Detect which cell encompasses the target text, then output its [X, Y] center coordinate. 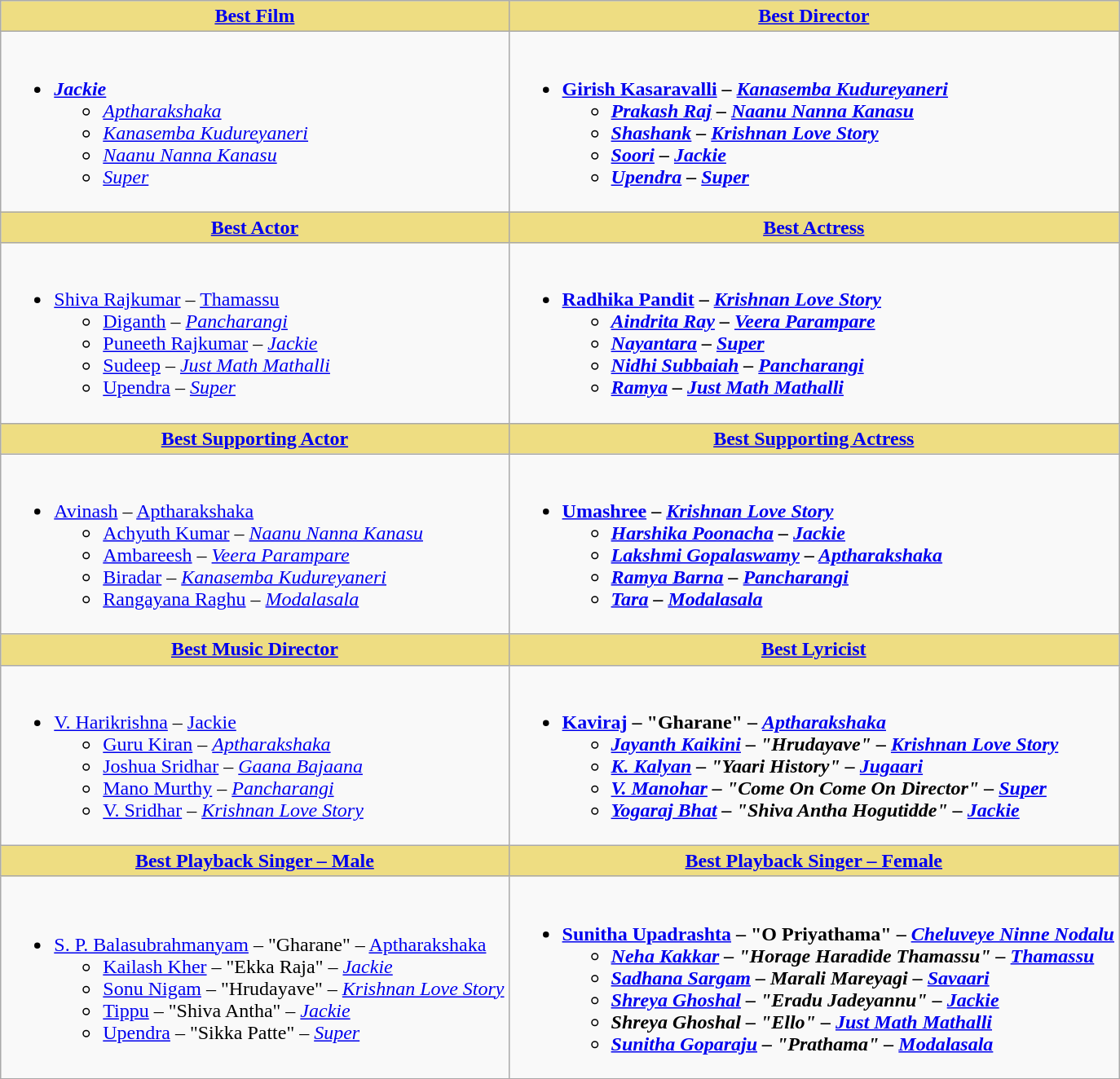
JackieAptharakshakaKanasemba KudureyaneriNaanu Nanna KanasuSuper [254, 122]
Best Supporting Actor [254, 438]
Shiva Rajkumar – ThamassuDiganth – PancharangiPuneeth Rajkumar – JackieSudeep – Just Math MathalliUpendra – Super [254, 333]
Best Director [814, 16]
Best Playback Singer – Female [814, 861]
Best Music Director [254, 650]
Best Film [254, 16]
Best Actress [814, 227]
Best Actor [254, 227]
Best Supporting Actress [814, 438]
Umashree – Krishnan Love StoryHarshika Poonacha – JackieLakshmi Gopalaswamy – AptharakshakaRamya Barna – PancharangiTara – Modalasala [814, 544]
Best Playback Singer – Male [254, 861]
V. Harikrishna – JackieGuru Kiran – AptharakshakaJoshua Sridhar – Gaana BajaanaMano Murthy – PancharangiV. Sridhar – Krishnan Love Story [254, 755]
Radhika Pandit – Krishnan Love StoryAindrita Ray – Veera ParampareNayantara – SuperNidhi Subbaiah – PancharangiRamya – Just Math Mathalli [814, 333]
Best Lyricist [814, 650]
Girish Kasaravalli – Kanasemba KudureyaneriPrakash Raj – Naanu Nanna KanasuShashank – Krishnan Love StorySoori – JackieUpendra – Super [814, 122]
Avinash – AptharakshakaAchyuth Kumar – Naanu Nanna KanasuAmbareesh – Veera ParampareBiradar – Kanasemba KudureyaneriRangayana Raghu – Modalasala [254, 544]
